Return the [x, y] coordinate for the center point of the cell that contains the specified text.  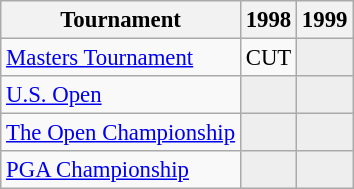
U.S. Open [121, 95]
1998 [268, 20]
PGA Championship [121, 170]
Masters Tournament [121, 58]
1999 [325, 20]
The Open Championship [121, 133]
CUT [268, 58]
Tournament [121, 20]
